Scan for the cell matching the given text and deliver its (x, y) coordinate at center. 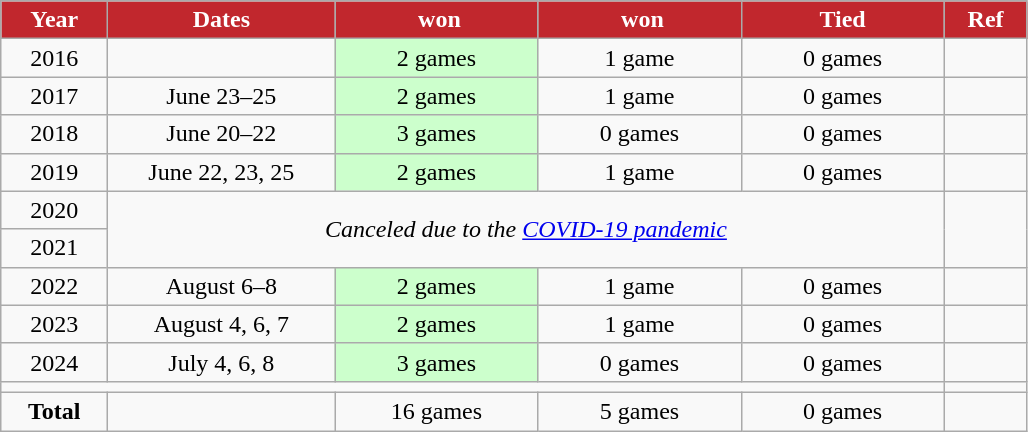
2021 (54, 248)
June 20–22 (222, 134)
Dates (222, 20)
June 22, 23, 25 (222, 172)
2022 (54, 286)
August 6–8 (222, 286)
Total (54, 411)
2024 (54, 362)
5 games (640, 411)
16 games (436, 411)
June 23–25 (222, 96)
2018 (54, 134)
July 4, 6, 8 (222, 362)
2019 (54, 172)
2020 (54, 210)
Canceled due to the COVID-19 pandemic (526, 229)
Ref (986, 20)
2023 (54, 324)
Tied (842, 20)
Year (54, 20)
2017 (54, 96)
2016 (54, 58)
August 4, 6, 7 (222, 324)
